Return the [X, Y] coordinate for the center point of the cell that contains the specified text.  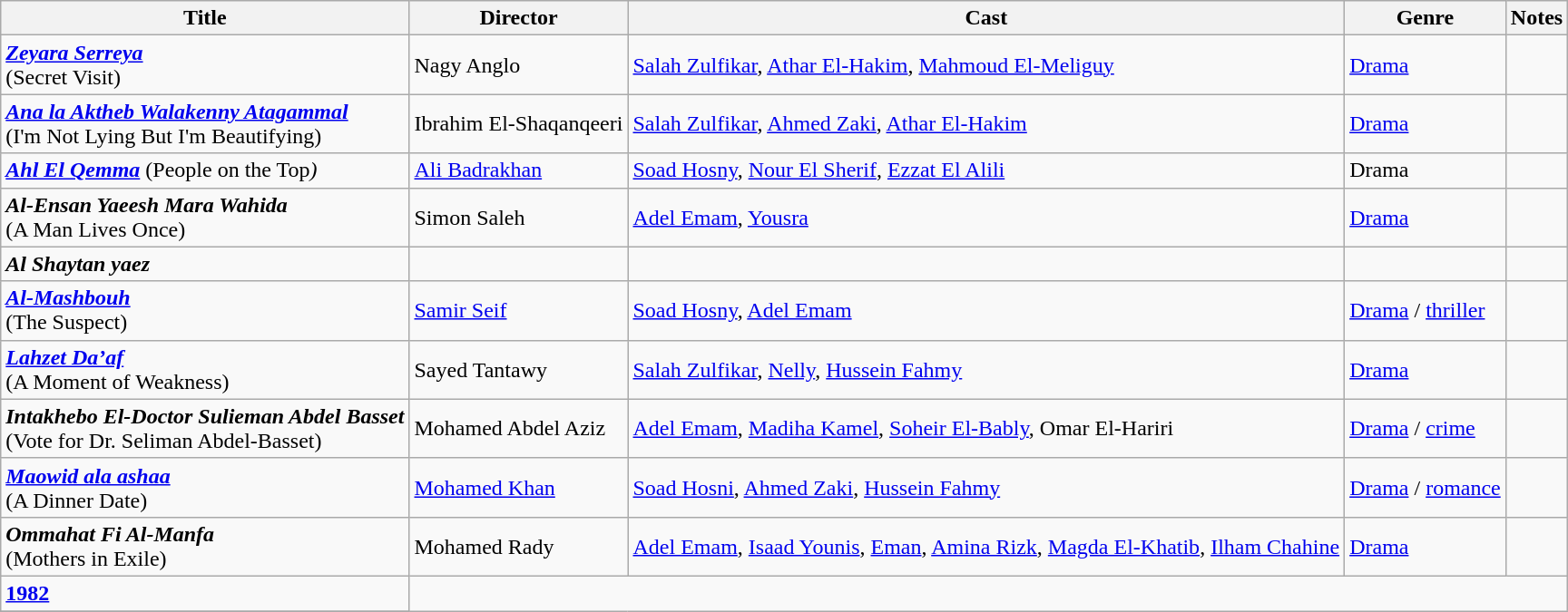
Mohamed Rady [519, 546]
Ahl El Qemma (People on the Top) [205, 170]
Soad Hosny, Nour El Sherif, Ezzat El Alili [986, 170]
Salah Zulfikar, Nelly, Hussein Fahmy [986, 370]
Sayed Tantawy [519, 370]
Adel Emam, Madiha Kamel, Soheir El-Bably, Omar El-Hariri [986, 428]
Salah Zulfikar, Athar El-Hakim, Mahmoud El-Meliguy [986, 65]
Al-Ensan Yaeesh Mara Wahida(A Man Lives Once) [205, 218]
Maowid ala ashaa(A Dinner Date) [205, 488]
Mohamed Khan [519, 488]
Genre [1426, 18]
Zeyara Serreya(Secret Visit) [205, 65]
Soad Hosny, Adel Emam [986, 310]
Notes [1536, 18]
Salah Zulfikar, Ahmed Zaki, Athar El-Hakim [986, 123]
Al-Mashbouh(The Suspect) [205, 310]
Soad Hosni, Ahmed Zaki, Hussein Fahmy [986, 488]
Adel Emam, Yousra [986, 218]
Cast [986, 18]
Al Shaytan yaez [205, 264]
Samir Seif [519, 310]
Drama / crime [1426, 428]
Intakhebo El-Doctor Sulieman Abdel Basset(Vote for Dr. Seliman Abdel-Basset) [205, 428]
Simon Saleh [519, 218]
Lahzet Da’af(A Moment of Weakness) [205, 370]
Ali Badrakhan [519, 170]
Drama / romance [1426, 488]
Director [519, 18]
Adel Emam, Isaad Younis, Eman, Amina Rizk, Magda El-Khatib, Ilham Chahine [986, 546]
Drama / thriller [1426, 310]
Mohamed Abdel Aziz [519, 428]
Ana la Aktheb Walakenny Atagammal(I'm Not Lying But I'm Beautifying) [205, 123]
Ommahat Fi Al-Manfa(Mothers in Exile) [205, 546]
Ibrahim El-Shaqanqeeri [519, 123]
Title [205, 18]
1982 [205, 593]
Nagy Anglo [519, 65]
